Output the (X, Y) coordinate of the center of the cell containing the given text.  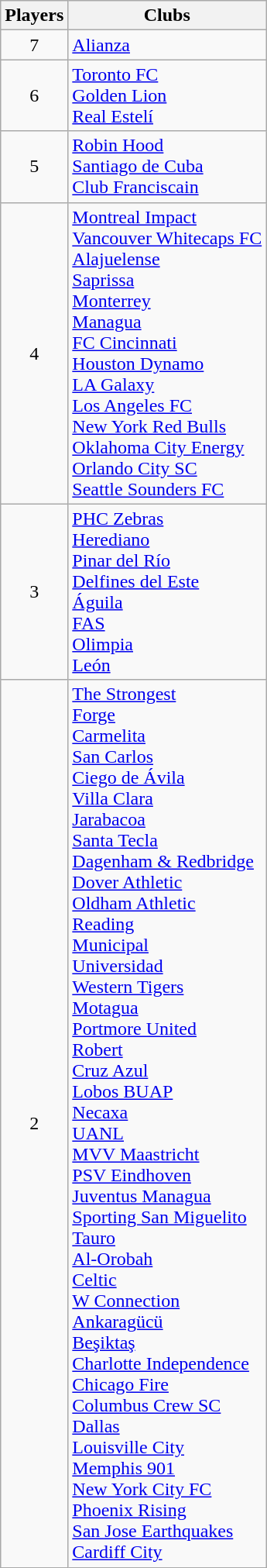
6 (34, 95)
PHC Zebras Herediano Pinar del Río Delfines del Este Águila FAS Olimpia León (167, 592)
Clubs (167, 16)
Toronto FC Golden Lion Real Estelí (167, 95)
5 (34, 167)
7 (34, 45)
Alianza (167, 45)
2 (34, 1124)
Players (34, 16)
4 (34, 353)
3 (34, 592)
Robin Hood Santiago de Cuba Club Franciscain (167, 167)
